Pinpoint the cell where the given text exists, returning its (X, Y) midpoint coordinate. 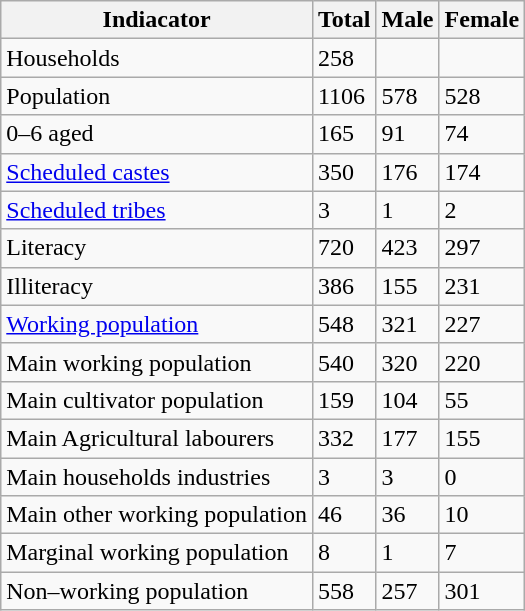
Main other working population (157, 515)
227 (482, 324)
Main Agricultural labourers (157, 438)
1106 (344, 96)
Scheduled tribes (157, 210)
Households (157, 58)
Total (344, 20)
36 (408, 515)
231 (482, 286)
528 (482, 96)
540 (344, 362)
165 (344, 134)
0–6 aged (157, 134)
Scheduled castes (157, 172)
558 (344, 591)
174 (482, 172)
Main working population (157, 362)
91 (408, 134)
74 (482, 134)
Male (408, 20)
423 (408, 248)
332 (344, 438)
258 (344, 58)
2 (482, 210)
720 (344, 248)
301 (482, 591)
548 (344, 324)
320 (408, 362)
10 (482, 515)
7 (482, 553)
46 (344, 515)
321 (408, 324)
176 (408, 172)
386 (344, 286)
Literacy (157, 248)
Female (482, 20)
220 (482, 362)
55 (482, 400)
350 (344, 172)
0 (482, 477)
159 (344, 400)
Main cultivator population (157, 400)
Working population (157, 324)
Illiteracy (157, 286)
Population (157, 96)
Non–working population (157, 591)
177 (408, 438)
Indiacator (157, 20)
104 (408, 400)
578 (408, 96)
257 (408, 591)
Main households industries (157, 477)
8 (344, 553)
297 (482, 248)
Marginal working population (157, 553)
